Locate the cell with the specified text and output its [X, Y] center coordinate. 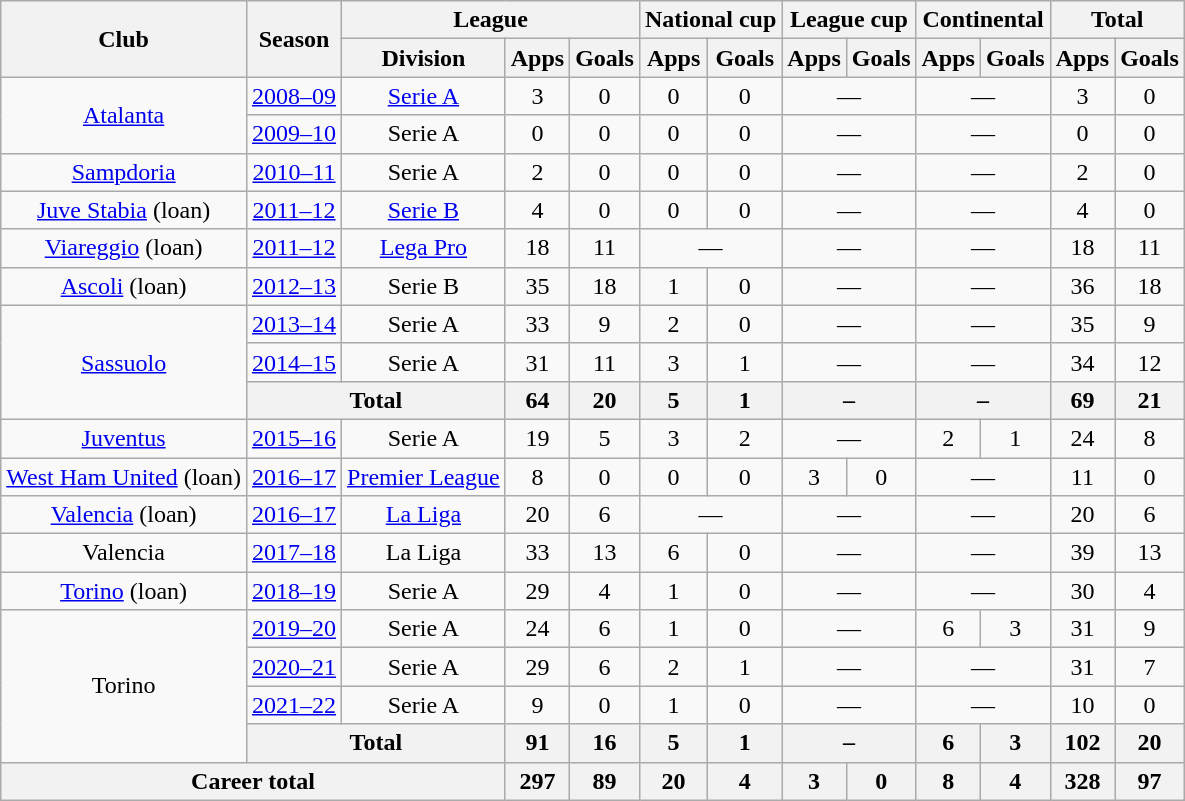
89 [605, 781]
Juventus [124, 438]
2012–13 [294, 286]
2008–09 [294, 96]
Juve Stabia (loan) [124, 210]
Valencia [124, 553]
2009–10 [294, 134]
2019–20 [294, 629]
Viareggio (loan) [124, 248]
Torino (loan) [124, 591]
2021–22 [294, 705]
102 [1082, 743]
2014–15 [294, 362]
National cup [710, 20]
Division [424, 58]
League [491, 20]
30 [1082, 591]
16 [605, 743]
Valencia (loan) [124, 515]
Torino [124, 686]
Sampdoria [124, 172]
10 [1082, 705]
2015–16 [294, 438]
97 [1150, 781]
Sassuolo [124, 362]
2018–19 [294, 591]
91 [537, 743]
2013–14 [294, 324]
2020–21 [294, 667]
19 [537, 438]
7 [1150, 667]
328 [1082, 781]
2017–18 [294, 553]
69 [1082, 400]
Ascoli (loan) [124, 286]
Premier League [424, 477]
Lega Pro [424, 248]
12 [1150, 362]
Continental [983, 20]
West Ham United (loan) [124, 477]
League cup [849, 20]
39 [1082, 553]
21 [1150, 400]
64 [537, 400]
2010–11 [294, 172]
36 [1082, 286]
297 [537, 781]
Career total [253, 781]
34 [1082, 362]
Season [294, 39]
Club [124, 39]
Atalanta [124, 115]
